Return the [X, Y] coordinate for the center point of the cell that contains the specified text.  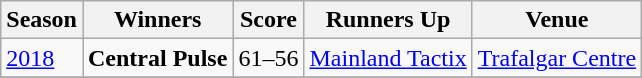
Central Pulse [157, 58]
Season [42, 20]
Winners [157, 20]
Mainland Tactix [388, 58]
Score [268, 20]
Trafalgar Centre [556, 58]
61–56 [268, 58]
2018 [42, 58]
Venue [556, 20]
Runners Up [388, 20]
